Detect which cell encompasses the target text, then output its (X, Y) center coordinate. 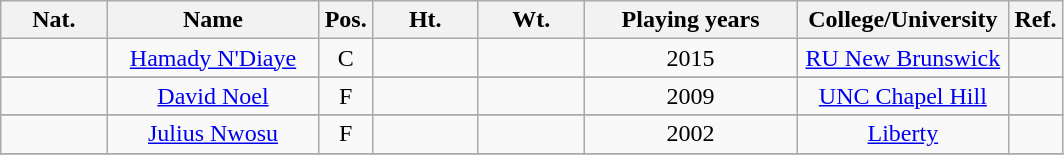
Julius Nwosu (213, 134)
Pos. (346, 20)
Hamady N'Diaye (213, 58)
Wt. (531, 20)
Ref. (1036, 20)
C (346, 58)
UNC Chapel Hill (903, 96)
Ht. (425, 20)
2009 (690, 96)
2015 (690, 58)
David Noel (213, 96)
Name (213, 20)
College/University (903, 20)
2002 (690, 134)
Nat. (54, 20)
RU New Brunswick (903, 58)
Liberty (903, 134)
Playing years (690, 20)
